Locate the cell with the specified text and output its [X, Y] center coordinate. 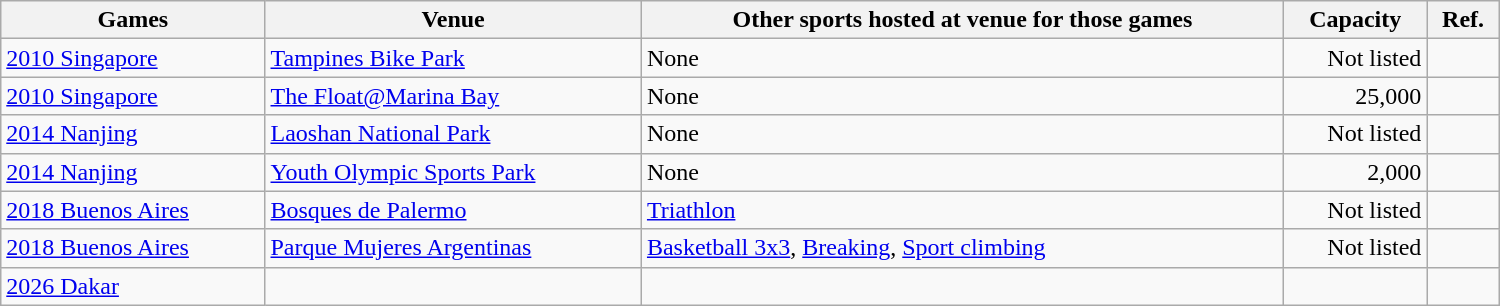
25,000 [1356, 96]
Other sports hosted at venue for those games [962, 20]
The Float@Marina Bay [453, 96]
Triathlon [962, 210]
Youth Olympic Sports Park [453, 172]
2,000 [1356, 172]
Tampines Bike Park [453, 58]
Parque Mujeres Argentinas [453, 248]
Games [133, 20]
Bosques de Palermo [453, 210]
Ref. [1463, 20]
Basketball 3x3, Breaking, Sport climbing [962, 248]
Laoshan National Park [453, 134]
Venue [453, 20]
Capacity [1356, 20]
2026 Dakar [133, 286]
